Capture the cell that displays the provided text and extract its [x, y] central coordinate. 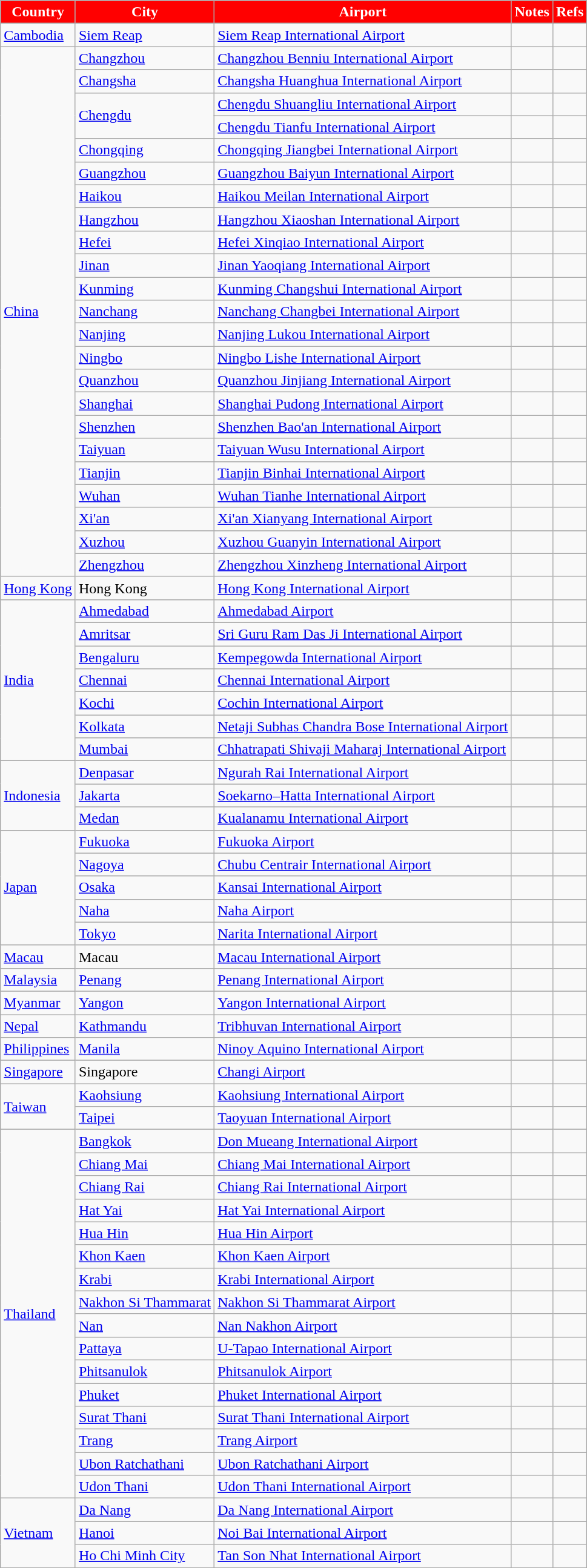
Nanchang [144, 312]
Tianjin [144, 473]
Thailand [38, 1314]
Sri Guru Ram Das Ji International Airport [363, 634]
Hanoi [144, 1533]
Guangzhou Baiyun International Airport [363, 173]
Pattaya [144, 1348]
Japan [38, 888]
Chubu Centrair International Airport [363, 865]
Zhengzhou [144, 565]
Kansai International Airport [363, 888]
City [144, 12]
Tan Son Nhat International Airport [363, 1556]
Tokyo [144, 934]
Tianjin Binhai International Airport [363, 473]
Hefei Xinqiao International Airport [363, 242]
Cochin International Airport [363, 703]
Nakhon Si Thammarat [144, 1302]
Bengaluru [144, 657]
Fukuoka [144, 842]
Ninoy Aquino International Airport [363, 1049]
Siem Reap [144, 35]
Nanchang Changbei International Airport [363, 312]
Phuket [144, 1394]
Khon Kaen [144, 1256]
Chhatrapati Shivaji Maharaj International Airport [363, 749]
Guangzhou [144, 173]
Krabi International Airport [363, 1279]
Chengdu [144, 116]
Ubon Ratchathani Airport [363, 1464]
Phuket International Airport [363, 1394]
Trang [144, 1441]
Malaysia [38, 980]
Zhengzhou Xinzheng International Airport [363, 565]
Noi Bai International Airport [363, 1533]
Ahmedabad Airport [363, 611]
Changsha [144, 81]
Khon Kaen Airport [363, 1256]
Chiang Mai [144, 1164]
Changi Airport [363, 1072]
Surat Thani [144, 1418]
China [38, 311]
Trang Airport [363, 1441]
Osaka [144, 888]
Chongqing Jiangbei International Airport [363, 150]
Shenzhen [144, 427]
Manila [144, 1049]
Nan Nakhon Airport [363, 1325]
Nagoya [144, 865]
Yangon International Airport [363, 1003]
Kaohsiung International Airport [363, 1095]
Fukuoka Airport [363, 842]
Quanzhou [144, 381]
Nanjing Lukou International Airport [363, 335]
Refs [569, 12]
Vietnam [38, 1533]
Krabi [144, 1279]
Chiang Rai International Airport [363, 1187]
Shanghai Pudong International Airport [363, 404]
Notes [532, 12]
Siem Reap International Airport [363, 35]
Taiwan [38, 1107]
Kualanamu International Airport [363, 819]
Hua Hin Airport [363, 1233]
Taipei [144, 1118]
Ngurah Rai International Airport [363, 772]
Kunming [144, 289]
Udon Thani [144, 1487]
Ahmedabad [144, 611]
Chongqing [144, 150]
Hong Kong International Airport [363, 588]
Xi'an Xianyang International Airport [363, 519]
Changsha Huanghua International Airport [363, 81]
Da Nang International Airport [363, 1510]
Denpasar [144, 772]
Xuzhou Guanyin International Airport [363, 542]
Yangon [144, 1003]
Haikou [144, 196]
Philippines [38, 1049]
Surat Thani International Airport [363, 1418]
Chennai [144, 680]
Kathmandu [144, 1026]
Changzhou [144, 58]
Kochi [144, 703]
Udon Thani International Airport [363, 1487]
Chiang Mai International Airport [363, 1164]
Jakarta [144, 796]
Country [38, 12]
Naha [144, 911]
Phitsanulok [144, 1371]
India [38, 680]
Nepal [38, 1026]
Ho Chi Minh City [144, 1556]
Hefei [144, 242]
Chengdu Tianfu International Airport [363, 127]
Mumbai [144, 749]
Ubon Ratchathani [144, 1464]
Hua Hin [144, 1233]
Indonesia [38, 796]
Da Nang [144, 1510]
Netaji Subhas Chandra Bose International Airport [363, 726]
Amritsar [144, 634]
Shenzhen Bao'an International Airport [363, 427]
Narita International Airport [363, 934]
Hat Yai International Airport [363, 1210]
Taiyuan Wusu International Airport [363, 450]
Chiang Rai [144, 1187]
Naha Airport [363, 911]
Hangzhou Xiaoshan International Airport [363, 219]
Myanmar [38, 1003]
Chennai International Airport [363, 680]
Changzhou Benniu International Airport [363, 58]
Nakhon Si Thammarat Airport [363, 1302]
Don Mueang International Airport [363, 1141]
Tribhuvan International Airport [363, 1026]
Quanzhou Jinjiang International Airport [363, 381]
U-Tapao International Airport [363, 1348]
Haikou Meilan International Airport [363, 196]
Soekarno–Hatta International Airport [363, 796]
Kempegowda International Airport [363, 657]
Xi'an [144, 519]
Nan [144, 1325]
Taoyuan International Airport [363, 1118]
Wuhan Tianhe International Airport [363, 496]
Ningbo Lishe International Airport [363, 358]
Jinan [144, 265]
Wuhan [144, 496]
Airport [363, 12]
Kaohsiung [144, 1095]
Cambodia [38, 35]
Penang International Airport [363, 980]
Nanjing [144, 335]
Jinan Yaoqiang International Airport [363, 265]
Xuzhou [144, 542]
Kolkata [144, 726]
Bangkok [144, 1141]
Macau International Airport [363, 957]
Medan [144, 819]
Hangzhou [144, 219]
Phitsanulok Airport [363, 1371]
Penang [144, 980]
Hat Yai [144, 1210]
Taiyuan [144, 450]
Kunming Changshui International Airport [363, 289]
Shanghai [144, 404]
Chengdu Shuangliu International Airport [363, 104]
Ningbo [144, 358]
